Output the [X, Y] coordinate of the center of the cell containing the given text.  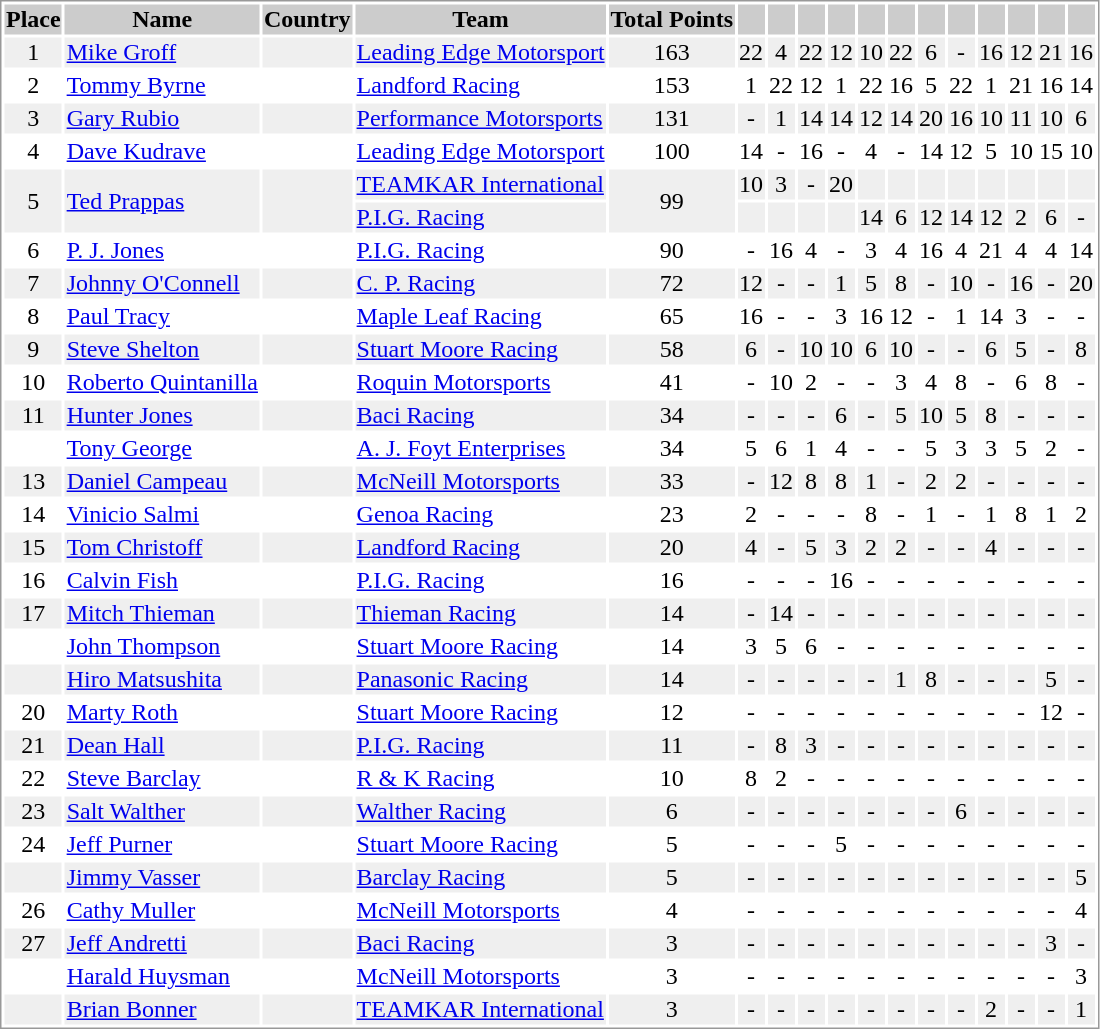
131 [672, 119]
Roquin Motorsports [480, 383]
33 [672, 481]
Jeff Andretti [162, 943]
Dave Kudrave [162, 151]
7 [33, 283]
Harald Huysman [162, 977]
Dean Hall [162, 745]
99 [672, 202]
65 [672, 317]
Tony George [162, 449]
Calvin Fish [162, 581]
100 [672, 151]
Cathy Muller [162, 911]
P. J. Jones [162, 251]
John Thompson [162, 647]
Ted Prappas [162, 202]
Performance Motorsports [480, 119]
Maple Leaf Racing [480, 317]
Tommy Byrne [162, 85]
Hiro Matsushita [162, 679]
Jimmy Vasser [162, 877]
58 [672, 349]
Salt Walther [162, 811]
27 [33, 943]
Daniel Campeau [162, 481]
24 [33, 845]
Team [480, 19]
Total Points [672, 19]
Panasonic Racing [480, 679]
Marty Roth [162, 713]
Paul Tracy [162, 317]
Steve Shelton [162, 349]
Roberto Quintanilla [162, 383]
153 [672, 85]
Name [162, 19]
17 [33, 613]
Thieman Racing [480, 613]
Mitch Thieman [162, 613]
Hunter Jones [162, 415]
C. P. Racing [480, 283]
Genoa Racing [480, 515]
Vinicio Salmi [162, 515]
Steve Barclay [162, 779]
Gary Rubio [162, 119]
Mike Groff [162, 53]
Johnny O'Connell [162, 283]
Walther Racing [480, 811]
Jeff Purner [162, 845]
Barclay Racing [480, 877]
A. J. Foyt Enterprises [480, 449]
90 [672, 251]
Tom Christoff [162, 547]
Brian Bonner [162, 1009]
163 [672, 53]
13 [33, 481]
Country [307, 19]
41 [672, 383]
26 [33, 911]
R & K Racing [480, 779]
9 [33, 349]
72 [672, 283]
Place [33, 19]
